Determine the [x, y] coordinate at the center of the cell enclosing the given text.  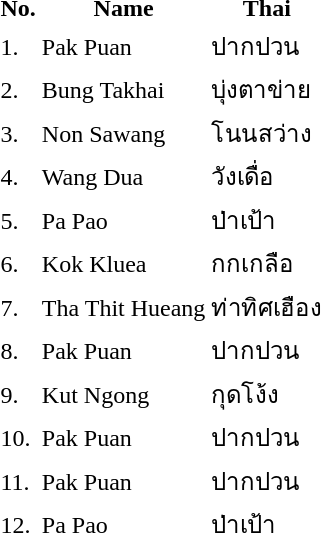
Kut Ngong [124, 394]
Kok Kluea [124, 264]
Pa Pao [124, 220]
Tha Thit Hueang [124, 307]
Wang Dua [124, 176]
Bung Takhai [124, 90]
Non Sawang [124, 133]
